Scan for the cell matching the given text and deliver its [X, Y] coordinate at center. 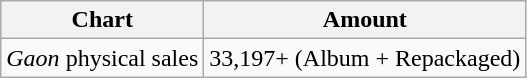
Chart [102, 20]
33,197+ (Album + Repackaged) [365, 58]
Amount [365, 20]
Gaon physical sales [102, 58]
